Provide the (X, Y) coordinate of the cell's center where the given text is located.  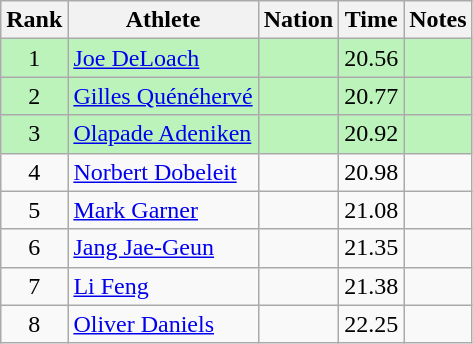
Nation (298, 20)
21.38 (372, 286)
Li Feng (163, 286)
Notes (438, 20)
20.77 (372, 96)
Norbert Dobeleit (163, 172)
Athlete (163, 20)
Time (372, 20)
20.56 (372, 58)
20.92 (372, 134)
Oliver Daniels (163, 324)
21.08 (372, 210)
3 (34, 134)
4 (34, 172)
7 (34, 286)
1 (34, 58)
8 (34, 324)
Gilles Quénéhervé (163, 96)
20.98 (372, 172)
Mark Garner (163, 210)
5 (34, 210)
Jang Jae-Geun (163, 248)
22.25 (372, 324)
21.35 (372, 248)
Joe DeLoach (163, 58)
Olapade Adeniken (163, 134)
6 (34, 248)
Rank (34, 20)
2 (34, 96)
